Search for the cell housing the specified text and yield its (x, y) center coordinate. 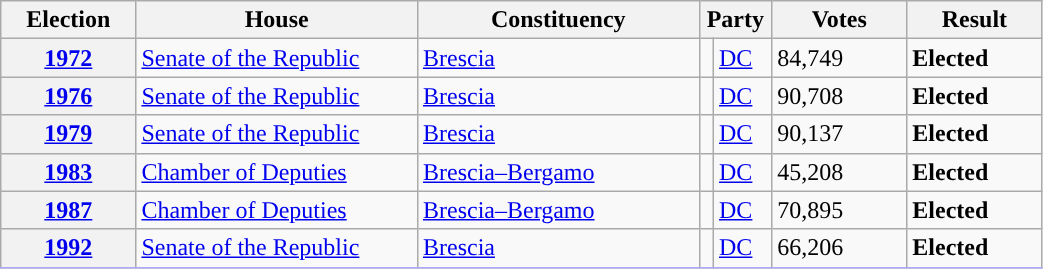
1976 (68, 96)
90,137 (840, 134)
1987 (68, 210)
70,895 (840, 210)
Votes (840, 20)
House (277, 20)
Election (68, 20)
45,208 (840, 172)
1992 (68, 248)
1972 (68, 58)
84,749 (840, 58)
Constituency (558, 20)
Result (974, 20)
1979 (68, 134)
66,206 (840, 248)
1983 (68, 172)
90,708 (840, 96)
Party (736, 20)
